For the text-containing cell, return its midpoint in [X, Y] coordinate format. 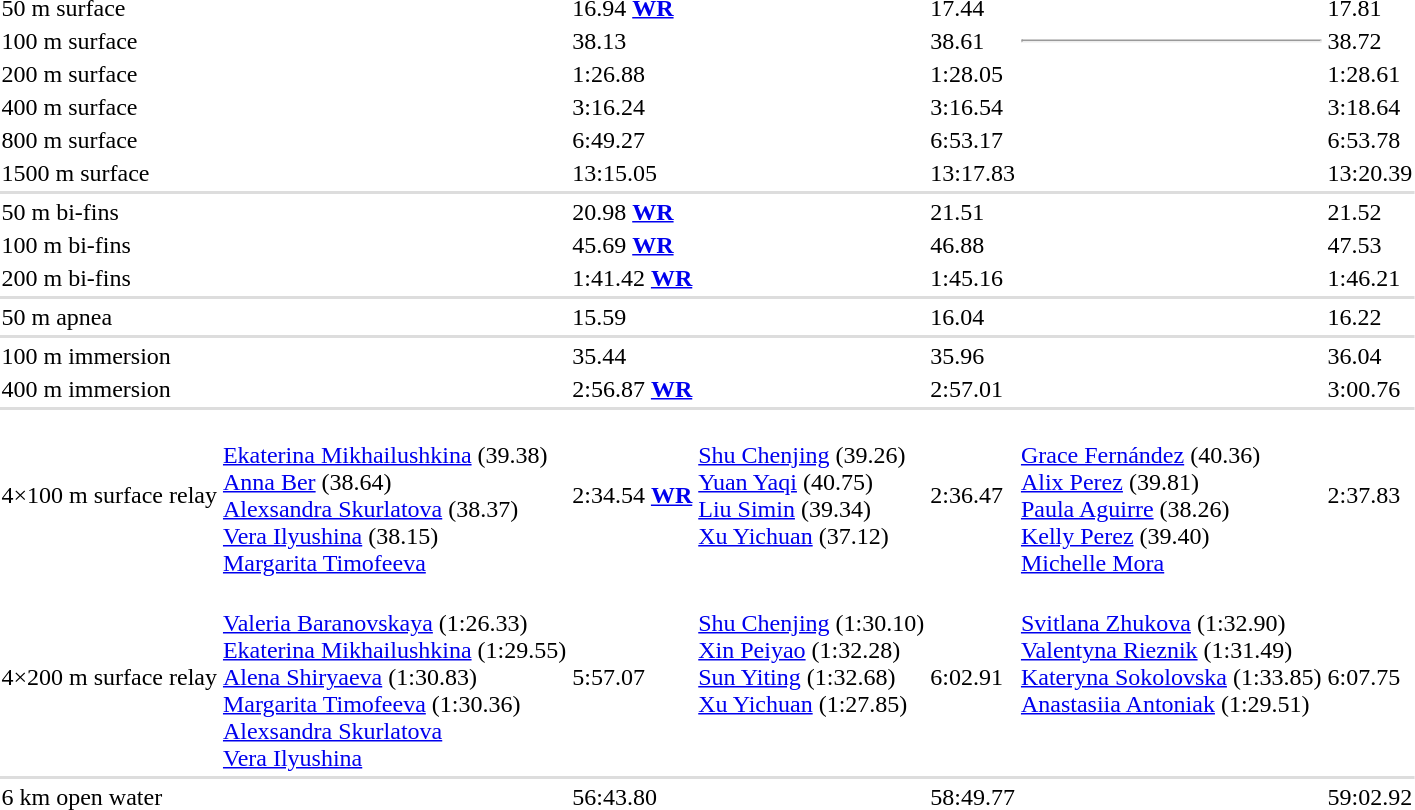
6:49.27 [632, 140]
200 m bi-fins [109, 278]
46.88 [973, 245]
2:57.01 [973, 389]
35.44 [632, 356]
3:16.24 [632, 107]
1:46.21 [1370, 278]
Grace Fernández (40.36)Alix Perez (39.81)Paula Aguirre (38.26)Kelly Perez (39.40)Michelle Mora [1171, 496]
5:57.07 [632, 677]
Shu Chenjing (1:30.10)Xin Peiyao (1:32.28)Sun Yiting (1:32.68)Xu Yichuan (1:27.85) [812, 677]
36.04 [1370, 356]
16.22 [1370, 317]
38.61 [973, 41]
1:28.61 [1370, 74]
800 m surface [109, 140]
100 m immersion [109, 356]
21.51 [973, 212]
2:36.47 [973, 496]
13:20.39 [1370, 173]
50 m apnea [109, 317]
1:45.16 [973, 278]
Shu Chenjing (39.26)Yuan Yaqi (40.75)Liu Simin (39.34)Xu Yichuan (37.12) [812, 496]
3:00.76 [1370, 389]
Ekaterina Mikhailushkina (39.38)Anna Ber (38.64)Alexsandra Skurlatova (38.37)Vera Ilyushina (38.15)Margarita Timofeeva [394, 496]
21.52 [1370, 212]
1:41.42 WR [632, 278]
6:53.78 [1370, 140]
1:26.88 [632, 74]
15.59 [632, 317]
3:16.54 [973, 107]
2:37.83 [1370, 496]
4×200 m surface relay [109, 677]
38.72 [1370, 41]
6:07.75 [1370, 677]
3:18.64 [1370, 107]
1500 m surface [109, 173]
400 m surface [109, 107]
4×100 m surface relay [109, 496]
38.13 [632, 41]
20.98 WR [632, 212]
16.04 [973, 317]
6:02.91 [973, 677]
400 m immersion [109, 389]
200 m surface [109, 74]
100 m bi-fins [109, 245]
1:28.05 [973, 74]
45.69 WR [632, 245]
13:17.83 [973, 173]
50 m bi-fins [109, 212]
100 m surface [109, 41]
Svitlana Zhukova (1:32.90)Valentyna Rieznik (1:31.49)Kateryna Sokolovska (1:33.85)Anastasiia Antoniak (1:29.51) [1171, 677]
47.53 [1370, 245]
13:15.05 [632, 173]
2:56.87 WR [632, 389]
35.96 [973, 356]
6:53.17 [973, 140]
2:34.54 WR [632, 496]
